Output the (x, y) coordinate of the center of the cell containing the given text.  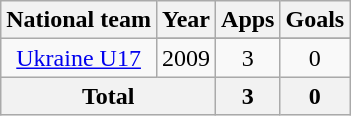
Ukraine U17 (79, 58)
National team (79, 20)
Total (108, 96)
Apps (248, 20)
2009 (186, 58)
Year (186, 20)
Goals (315, 20)
